Determine the [x, y] coordinate at the center of the cell enclosing the given text.  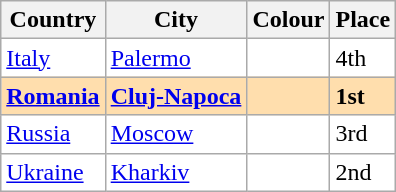
Romania [53, 96]
Palermo [176, 58]
Place [363, 20]
City [176, 20]
1st [363, 96]
Cluj-Napoca [176, 96]
Kharkiv [176, 172]
3rd [363, 134]
Russia [53, 134]
Italy [53, 58]
2nd [363, 172]
Country [53, 20]
Colour [288, 20]
Moscow [176, 134]
4th [363, 58]
Ukraine [53, 172]
